Pinpoint the cell where the given text exists, returning its (x, y) midpoint coordinate. 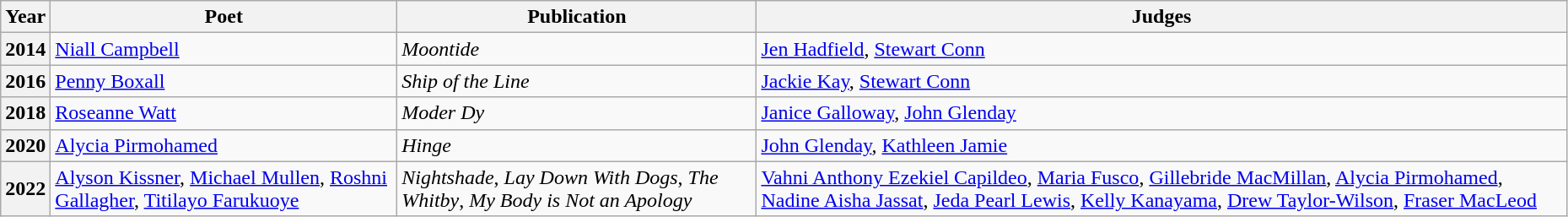
Publication (577, 17)
Alyson Kissner, Michael Mullen, Roshni Gallagher, Titilayo Farukuoye (224, 189)
2014 (25, 49)
2020 (25, 145)
John Glenday, Kathleen Jamie (1161, 145)
Penny Boxall (224, 81)
2016 (25, 81)
Year (25, 17)
Jen Hadfield, Stewart Conn (1161, 49)
Judges (1161, 17)
Ship of the Line (577, 81)
Jackie Kay, Stewart Conn (1161, 81)
Moder Dy (577, 113)
2018 (25, 113)
Niall Campbell (224, 49)
Nightshade, Lay Down With Dogs, The Whitby, My Body is Not an Apology (577, 189)
Moontide (577, 49)
Alycia Pirmohamed (224, 145)
Hinge (577, 145)
Roseanne Watt (224, 113)
2022 (25, 189)
Janice Galloway, John Glenday (1161, 113)
Poet (224, 17)
